Provide the [X, Y] coordinate of the cell's center where the given text is located.  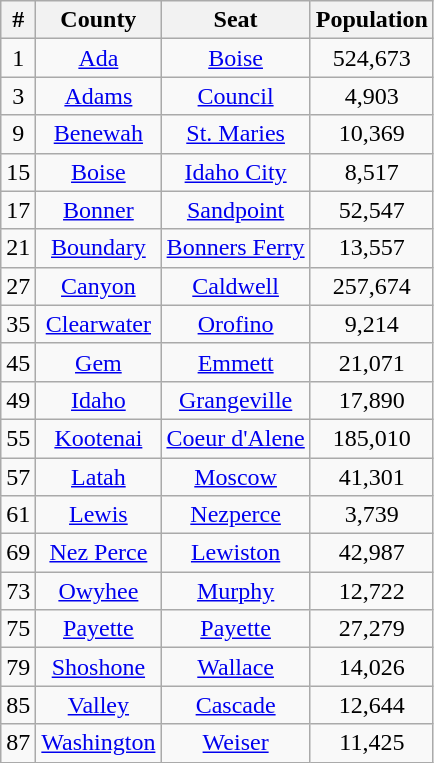
13,557 [372, 248]
Benewah [98, 134]
55 [18, 438]
Owyhee [98, 591]
Seat [236, 20]
75 [18, 629]
Bonners Ferry [236, 248]
27 [18, 286]
21,071 [372, 362]
8,517 [372, 172]
Lewis [98, 515]
Gem [98, 362]
17 [18, 210]
Latah [98, 477]
12,644 [372, 705]
57 [18, 477]
21 [18, 248]
Emmett [236, 362]
Moscow [236, 477]
61 [18, 515]
Nez Perce [98, 553]
9,214 [372, 324]
Grangeville [236, 400]
Wallace [236, 667]
87 [18, 743]
Cascade [236, 705]
Ada [98, 58]
3 [18, 96]
Caldwell [236, 286]
14,026 [372, 667]
9 [18, 134]
Sandpoint [236, 210]
Orofino [236, 324]
10,369 [372, 134]
Nezperce [236, 515]
Population [372, 20]
Lewiston [236, 553]
73 [18, 591]
35 [18, 324]
49 [18, 400]
County [98, 20]
524,673 [372, 58]
Clearwater [98, 324]
12,722 [372, 591]
Idaho City [236, 172]
Kootenai [98, 438]
257,674 [372, 286]
27,279 [372, 629]
41,301 [372, 477]
St. Maries [236, 134]
17,890 [372, 400]
4,903 [372, 96]
85 [18, 705]
11,425 [372, 743]
79 [18, 667]
52,547 [372, 210]
Shoshone [98, 667]
Council [236, 96]
Murphy [236, 591]
Idaho [98, 400]
Adams [98, 96]
Washington [98, 743]
45 [18, 362]
185,010 [372, 438]
# [18, 20]
Valley [98, 705]
Boundary [98, 248]
Bonner [98, 210]
15 [18, 172]
Weiser [236, 743]
69 [18, 553]
3,739 [372, 515]
1 [18, 58]
Canyon [98, 286]
Coeur d'Alene [236, 438]
42,987 [372, 553]
